Identify which cell holds the provided text, then report its [x, y] central coordinate. 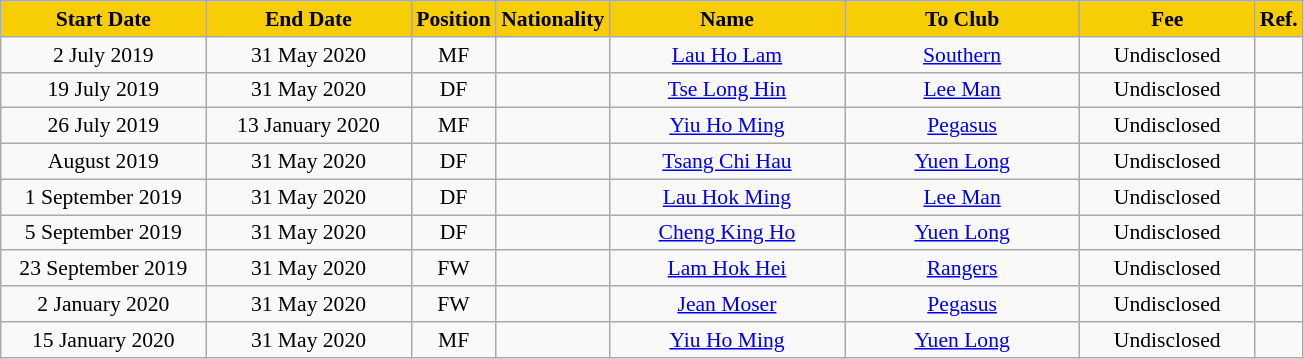
13 January 2020 [308, 126]
Start Date [104, 19]
5 September 2019 [104, 233]
Lam Hok Hei [726, 269]
Lau Hok Ming [726, 197]
2 January 2020 [104, 304]
19 July 2019 [104, 90]
Rangers [962, 269]
Lau Ho Lam [726, 55]
Cheng King Ho [726, 233]
Ref. [1279, 19]
Tsang Chi Hau [726, 162]
Tse Long Hin [726, 90]
To Club [962, 19]
1 September 2019 [104, 197]
End Date [308, 19]
26 July 2019 [104, 126]
Nationality [552, 19]
Position [454, 19]
2 July 2019 [104, 55]
Fee [1168, 19]
August 2019 [104, 162]
15 January 2020 [104, 340]
Southern [962, 55]
Name [726, 19]
23 September 2019 [104, 269]
Jean Moser [726, 304]
